Identify which cell holds the provided text, then report its (X, Y) central coordinate. 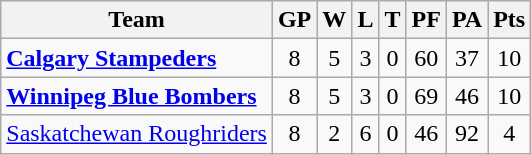
Team (137, 20)
Saskatchewan Roughriders (137, 134)
6 (366, 134)
37 (466, 58)
GP (294, 20)
T (392, 20)
Calgary Stampeders (137, 58)
2 (334, 134)
92 (466, 134)
69 (426, 96)
L (366, 20)
PF (426, 20)
W (334, 20)
60 (426, 58)
Winnipeg Blue Bombers (137, 96)
4 (510, 134)
Pts (510, 20)
PA (466, 20)
